From the cell containing the given text, extract its center point as (x, y) coordinate. 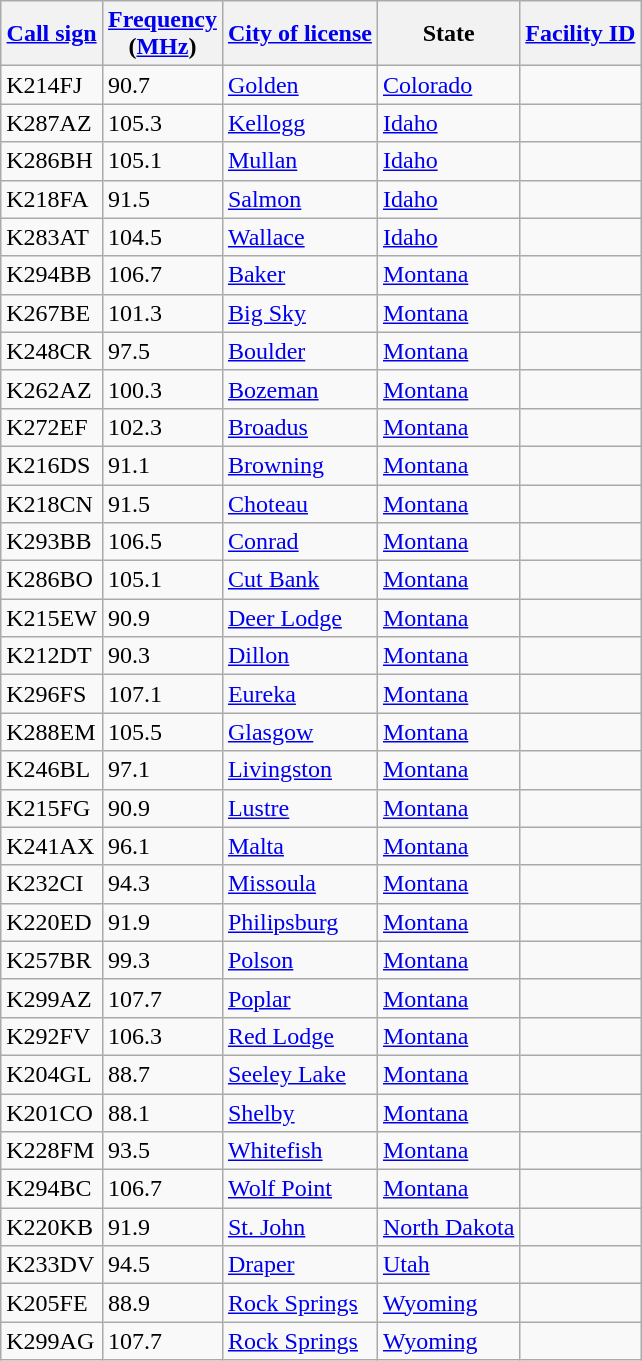
Missoula (300, 884)
St. John (300, 1227)
93.5 (162, 1151)
K246BL (52, 770)
K218CN (52, 503)
K212DT (52, 656)
Wolf Point (300, 1189)
Red Lodge (300, 1036)
90.3 (162, 656)
Poplar (300, 998)
97.5 (162, 351)
K214FJ (52, 85)
88.1 (162, 1113)
Boulder (300, 351)
90.7 (162, 85)
K294BC (52, 1189)
Call sign (52, 34)
City of license (300, 34)
K220KB (52, 1227)
Facility ID (580, 34)
Frequency(MHz) (162, 34)
Malta (300, 846)
North Dakota (448, 1227)
K218FA (52, 199)
Colorado (448, 85)
K248CR (52, 351)
101.3 (162, 313)
Glasgow (300, 732)
K228FM (52, 1151)
K288EM (52, 732)
K287AZ (52, 123)
Seeley Lake (300, 1074)
106.3 (162, 1036)
K216DS (52, 465)
102.3 (162, 427)
Kellogg (300, 123)
K232CI (52, 884)
Deer Lodge (300, 618)
Bozeman (300, 389)
Baker (300, 275)
Browning (300, 465)
105.3 (162, 123)
K204GL (52, 1074)
K267BE (52, 313)
94.3 (162, 884)
Broadus (300, 427)
Golden (300, 85)
K241AX (52, 846)
K201CO (52, 1113)
100.3 (162, 389)
104.5 (162, 237)
Lustre (300, 808)
K299AG (52, 1341)
K292FV (52, 1036)
K272EF (52, 427)
K215FG (52, 808)
K233DV (52, 1265)
Eureka (300, 694)
Polson (300, 960)
88.9 (162, 1303)
K296FS (52, 694)
K286BO (52, 580)
State (448, 34)
Salmon (300, 199)
105.5 (162, 732)
K283AT (52, 237)
Shelby (300, 1113)
K286BH (52, 161)
Choteau (300, 503)
Whitefish (300, 1151)
96.1 (162, 846)
99.3 (162, 960)
91.1 (162, 465)
K294BB (52, 275)
K220ED (52, 922)
Dillon (300, 656)
K257BR (52, 960)
Mullan (300, 161)
Livingston (300, 770)
K215EW (52, 618)
106.5 (162, 542)
Conrad (300, 542)
88.7 (162, 1074)
97.1 (162, 770)
107.1 (162, 694)
Philipsburg (300, 922)
Utah (448, 1265)
Draper (300, 1265)
K293BB (52, 542)
K262AZ (52, 389)
Cut Bank (300, 580)
Big Sky (300, 313)
K205FE (52, 1303)
Wallace (300, 237)
94.5 (162, 1265)
K299AZ (52, 998)
